Capture the cell that displays the provided text and extract its (X, Y) central coordinate. 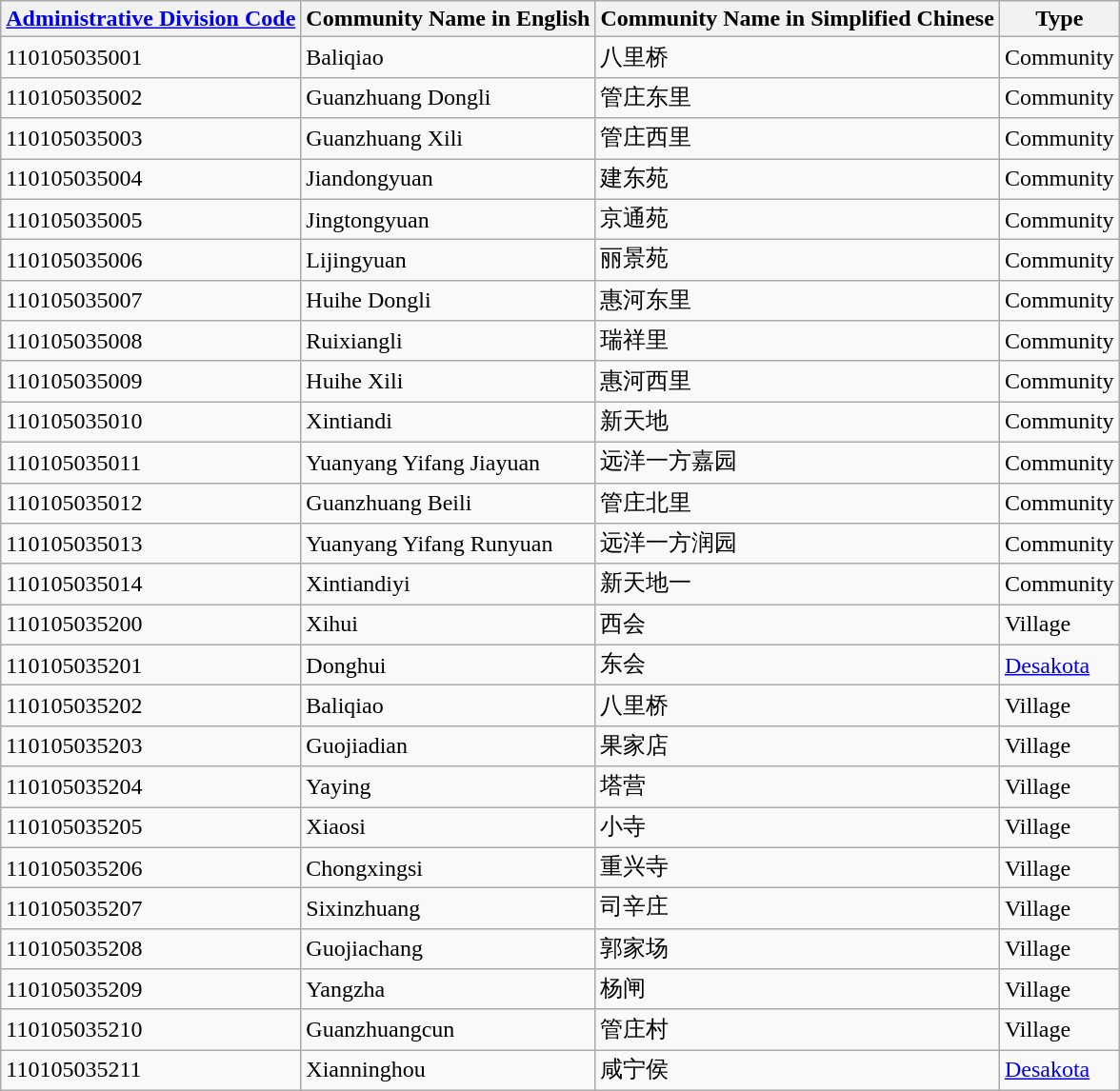
远洋一方嘉园 (797, 463)
Guanzhuang Dongli (448, 97)
管庄北里 (797, 503)
惠河东里 (797, 301)
司辛庄 (797, 908)
110105035002 (150, 97)
110105035005 (150, 219)
惠河西里 (797, 381)
建东苑 (797, 179)
110105035011 (150, 463)
杨闸 (797, 990)
瑞祥里 (797, 341)
Xintiandiyi (448, 585)
Ruixiangli (448, 341)
Administrative Division Code (150, 19)
110105035003 (150, 139)
京通苑 (797, 219)
Jingtongyuan (448, 219)
110105035208 (150, 948)
Yuanyang Yifang Jiayuan (448, 463)
Xiaosi (448, 828)
Guojiadian (448, 746)
重兴寺 (797, 868)
Yaying (448, 786)
咸宁侯 (797, 1070)
110105035007 (150, 301)
郭家场 (797, 948)
110105035209 (150, 990)
110105035014 (150, 585)
110105035200 (150, 625)
东会 (797, 665)
Sixinzhuang (448, 908)
Guojiachang (448, 948)
Guanzhuang Xili (448, 139)
Yuanyang Yifang Runyuan (448, 545)
Xianninghou (448, 1070)
果家店 (797, 746)
Community Name in Simplified Chinese (797, 19)
110105035206 (150, 868)
110105035001 (150, 57)
110105035210 (150, 1030)
Lijingyuan (448, 261)
Xintiandi (448, 423)
新天地 (797, 423)
西会 (797, 625)
110105035207 (150, 908)
丽景苑 (797, 261)
新天地一 (797, 585)
Donghui (448, 665)
管庄东里 (797, 97)
小寺 (797, 828)
110105035004 (150, 179)
110105035203 (150, 746)
Xihui (448, 625)
110105035008 (150, 341)
Chongxingsi (448, 868)
远洋一方润园 (797, 545)
110105035204 (150, 786)
110105035202 (150, 706)
Guanzhuang Beili (448, 503)
110105035012 (150, 503)
Yangzha (448, 990)
Huihe Xili (448, 381)
110105035201 (150, 665)
Guanzhuangcun (448, 1030)
110105035211 (150, 1070)
Community Name in English (448, 19)
110105035009 (150, 381)
110105035010 (150, 423)
110105035006 (150, 261)
Huihe Dongli (448, 301)
110105035205 (150, 828)
Type (1059, 19)
管庄村 (797, 1030)
Jiandongyuan (448, 179)
塔营 (797, 786)
110105035013 (150, 545)
管庄西里 (797, 139)
